Find where the given text appears and provide that cell's center as [x, y] coordinate. 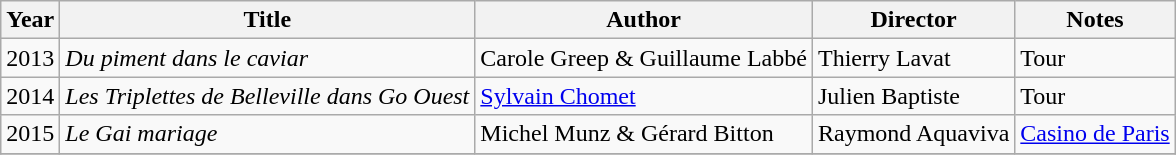
Julien Baptiste [913, 96]
Year [30, 20]
2015 [30, 134]
Carole Greep & Guillaume Labbé [644, 58]
2013 [30, 58]
2014 [30, 96]
Author [644, 20]
Casino de Paris [1095, 134]
Du piment dans le caviar [268, 58]
Michel Munz & Gérard Bitton [644, 134]
Title [268, 20]
Le Gai mariage [268, 134]
Les Triplettes de Belleville dans Go Ouest [268, 96]
Thierry Lavat [913, 58]
Raymond Aquaviva [913, 134]
Director [913, 20]
Notes [1095, 20]
Sylvain Chomet [644, 96]
